Detect which cell encompasses the target text, then output its (X, Y) center coordinate. 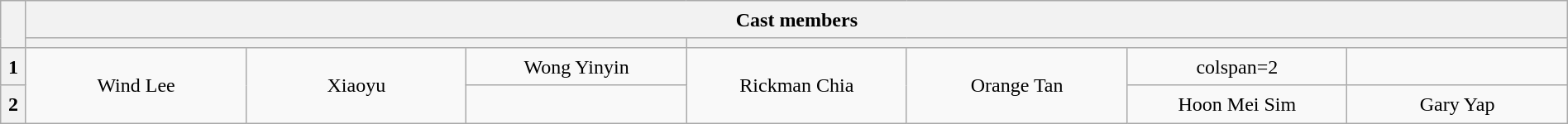
Hoon Mei Sim (1237, 104)
Rickman Chia (796, 84)
Xiaoyu (356, 84)
Cast members (796, 20)
1 (13, 66)
2 (13, 104)
Orange Tan (1016, 84)
Wong Yinyin (576, 66)
colspan=2 (1237, 66)
Gary Yap (1457, 104)
Wind Lee (136, 84)
